Determine the [X, Y] coordinate at the center of the cell enclosing the given text.  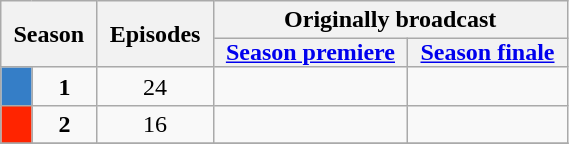
Originally broadcast [390, 20]
Season finale [488, 53]
Episodes [155, 34]
24 [155, 86]
16 [155, 124]
Season premiere [310, 53]
1 [64, 86]
Season [49, 34]
2 [64, 124]
